From the cell containing the given text, extract its center point as [x, y] coordinate. 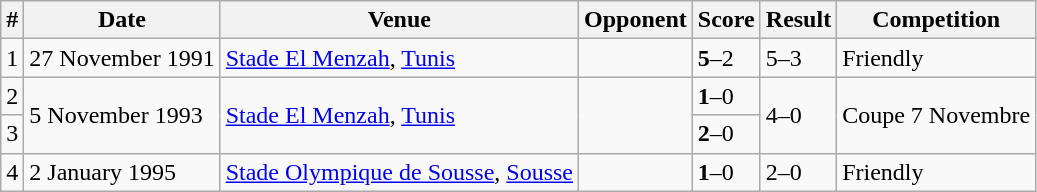
Stade Olympique de Sousse, Sousse [399, 172]
3 [12, 134]
2 January 1995 [122, 172]
4–0 [798, 115]
Score [726, 20]
# [12, 20]
Result [798, 20]
Venue [399, 20]
4 [12, 172]
Coupe 7 Novembre [936, 115]
2 [12, 96]
5–2 [726, 58]
27 November 1991 [122, 58]
5–3 [798, 58]
1 [12, 58]
Opponent [636, 20]
5 November 1993 [122, 115]
Competition [936, 20]
Date [122, 20]
